Capture the cell that displays the provided text and extract its (X, Y) central coordinate. 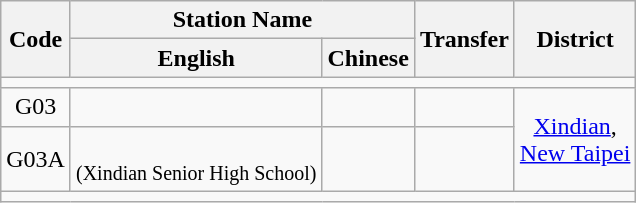
Chinese (368, 58)
Transfer (464, 39)
G03A (36, 158)
G03 (36, 107)
English (196, 58)
Code (36, 39)
(Xindian Senior High School) (196, 158)
District (575, 39)
Station Name (242, 20)
Xindian,New Taipei (575, 140)
